From the cell containing the given text, extract its center point as (X, Y) coordinate. 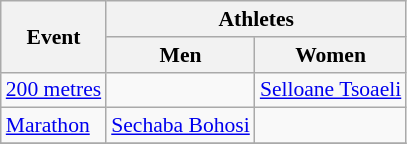
Event (54, 36)
Men (180, 55)
200 metres (54, 90)
Women (331, 55)
Sechaba Bohosi (180, 126)
Selloane Tsoaeli (331, 90)
Athletes (256, 19)
Marathon (54, 126)
